Provide the (x, y) coordinate of the cell's center where the given text is located.  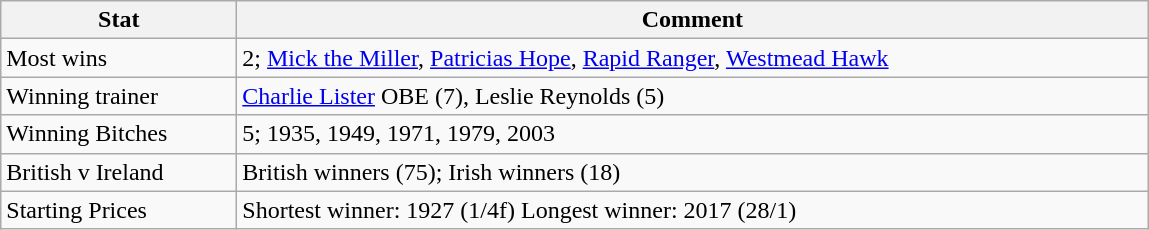
Most wins (119, 58)
Shortest winner: 1927 (1/4f) Longest winner: 2017 (28/1) (692, 210)
Winning Bitches (119, 134)
British v Ireland (119, 172)
2; Mick the Miller, Patricias Hope, Rapid Ranger, Westmead Hawk (692, 58)
Stat (119, 20)
Winning trainer (119, 96)
Comment (692, 20)
5; 1935, 1949, 1971, 1979, 2003 (692, 134)
Charlie Lister OBE (7), Leslie Reynolds (5) (692, 96)
Starting Prices (119, 210)
British winners (75); Irish winners (18) (692, 172)
